Capture the cell that displays the provided text and extract its [x, y] central coordinate. 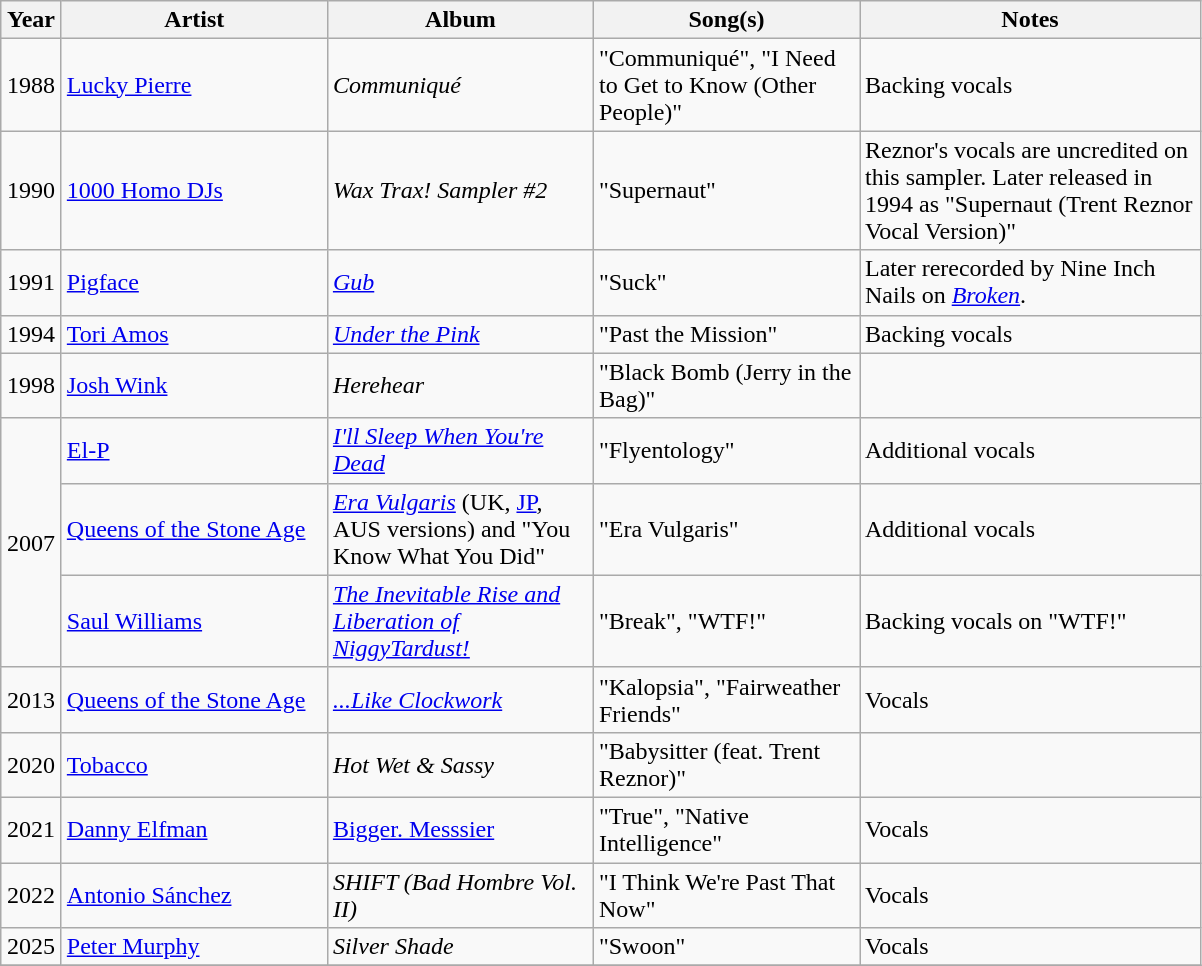
"Past the Mission" [726, 334]
1994 [32, 334]
1990 [32, 190]
Artist [194, 20]
"Babysitter (feat. Trent Reznor)" [726, 764]
1991 [32, 282]
Wax Trax! Sampler #2 [460, 190]
Reznor's vocals are uncredited on this sampler. Later released in 1994 as "Supernaut (Trent Reznor Vocal Version)" [1030, 190]
1998 [32, 386]
Later rerecorded by Nine Inch Nails on Broken. [1030, 282]
...Like Clockwork [460, 700]
Bigger. Messsier [460, 830]
2013 [32, 700]
Communiqué [460, 85]
I'll Sleep When You're Dead [460, 450]
2021 [32, 830]
Year [32, 20]
Antonio Sánchez [194, 894]
2007 [32, 542]
Danny Elfman [194, 830]
"Suck" [726, 282]
Under the Pink [460, 334]
2022 [32, 894]
Silver Shade [460, 947]
The Inevitable Rise and Liberation of NiggyTardust! [460, 621]
"Flyentology" [726, 450]
"Kalopsia", "Fairweather Friends" [726, 700]
Era Vulgaris (UK, JP, AUS versions) and "You Know What You Did" [460, 529]
"I Think We're Past That Now" [726, 894]
"Swoon" [726, 947]
1000 Homo DJs [194, 190]
Notes [1030, 20]
"True", "Native Intelligence" [726, 830]
Song(s) [726, 20]
"Black Bomb (Jerry in the Bag)" [726, 386]
El-P [194, 450]
"Break", "WTF!" [726, 621]
Lucky Pierre [194, 85]
Tori Amos [194, 334]
Peter Murphy [194, 947]
2025 [32, 947]
2020 [32, 764]
"Supernaut" [726, 190]
"Communiqué", "I Need to Get to Know (Other People)" [726, 85]
Saul Williams [194, 621]
"Era Vulgaris" [726, 529]
Josh Wink [194, 386]
Gub [460, 282]
Pigface [194, 282]
SHIFT (Bad Hombre Vol. II) [460, 894]
Backing vocals on "WTF!" [1030, 621]
Herehear [460, 386]
Hot Wet & Sassy [460, 764]
Album [460, 20]
Tobacco [194, 764]
1988 [32, 85]
